Capture the cell that displays the provided text and extract its (X, Y) central coordinate. 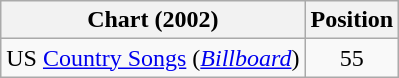
55 (352, 58)
Position (352, 20)
Chart (2002) (153, 20)
US Country Songs (Billboard) (153, 58)
